For the text-containing cell, return its midpoint in (X, Y) coordinate format. 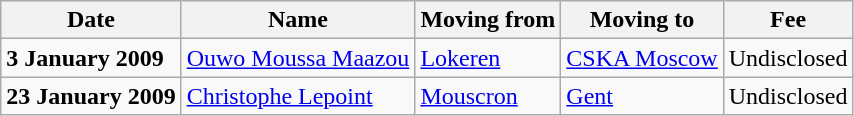
Fee (788, 20)
Lokeren (488, 58)
Name (298, 20)
Ouwo Moussa Maazou (298, 58)
Date (91, 20)
23 January 2009 (91, 96)
3 January 2009 (91, 58)
Christophe Lepoint (298, 96)
Moving from (488, 20)
CSKA Moscow (642, 58)
Gent (642, 96)
Moving to (642, 20)
Mouscron (488, 96)
